Extract the (x, y) coordinate from the center of the cell holding the provided text.  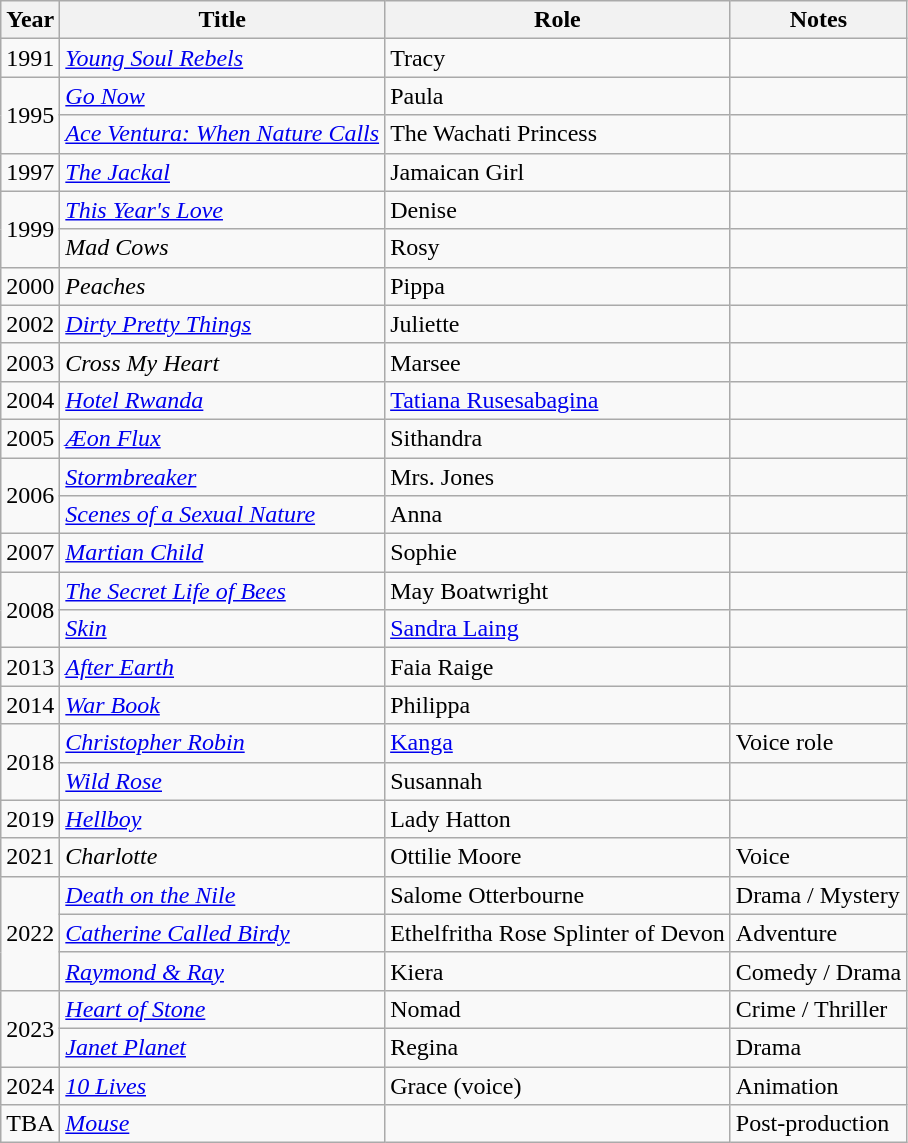
Hotel Rwanda (222, 400)
Raymond & Ray (222, 971)
Skin (222, 629)
Young Soul Rebels (222, 58)
Scenes of a Sexual Nature (222, 515)
Grace (voice) (558, 1085)
1999 (30, 229)
Mrs. Jones (558, 477)
Ace Ventura: When Nature Calls (222, 134)
War Book (222, 705)
Martian Child (222, 553)
2007 (30, 553)
Voice role (818, 743)
Philippa (558, 705)
Rosy (558, 248)
The Secret Life of Bees (222, 591)
Æon Flux (222, 438)
Nomad (558, 1009)
2005 (30, 438)
Notes (818, 20)
10 Lives (222, 1085)
Paula (558, 96)
Tracy (558, 58)
Sophie (558, 553)
2014 (30, 705)
Drama (818, 1047)
Peaches (222, 286)
Post-production (818, 1124)
Crime / Thriller (818, 1009)
Catherine Called Birdy (222, 933)
1997 (30, 172)
The Wachati Princess (558, 134)
Kanga (558, 743)
Janet Planet (222, 1047)
Kiera (558, 971)
Year (30, 20)
After Earth (222, 667)
1995 (30, 115)
2023 (30, 1028)
Comedy / Drama (818, 971)
Jamaican Girl (558, 172)
Hellboy (222, 819)
2024 (30, 1085)
TBA (30, 1124)
Ethelfritha Rose Splinter of Devon (558, 933)
Go Now (222, 96)
Mad Cows (222, 248)
Salome Otterbourne (558, 895)
2006 (30, 496)
2018 (30, 762)
Heart of Stone (222, 1009)
Voice (818, 857)
Lady Hatton (558, 819)
Anna (558, 515)
Sandra Laing (558, 629)
Christopher Robin (222, 743)
1991 (30, 58)
Death on the Nile (222, 895)
Juliette (558, 324)
Pippa (558, 286)
Faia Raige (558, 667)
Ottilie Moore (558, 857)
Role (558, 20)
Regina (558, 1047)
2021 (30, 857)
Tatiana Rusesabagina (558, 400)
Title (222, 20)
2004 (30, 400)
Wild Rose (222, 781)
Cross My Heart (222, 362)
Adventure (818, 933)
Sithandra (558, 438)
2000 (30, 286)
May Boatwright (558, 591)
Animation (818, 1085)
Dirty Pretty Things (222, 324)
2003 (30, 362)
2002 (30, 324)
This Year's Love (222, 210)
2022 (30, 933)
Denise (558, 210)
Susannah (558, 781)
Marsee (558, 362)
Stormbreaker (222, 477)
2013 (30, 667)
The Jackal (222, 172)
Mouse (222, 1124)
Charlotte (222, 857)
Drama / Mystery (818, 895)
2019 (30, 819)
2008 (30, 610)
